Detect which cell encompasses the target text, then output its (X, Y) center coordinate. 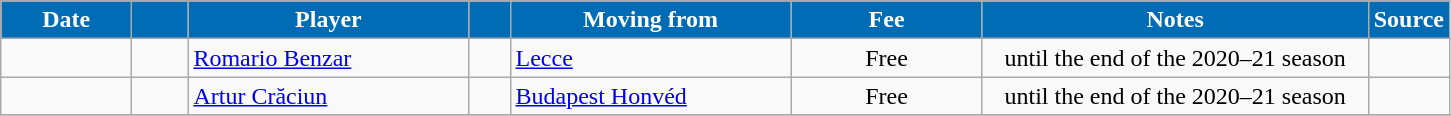
Moving from (650, 20)
Romario Benzar (328, 58)
Fee (886, 20)
Budapest Honvéd (650, 96)
Notes (1175, 20)
Artur Crăciun (328, 96)
Date (66, 20)
Player (328, 20)
Source (1408, 20)
Lecce (650, 58)
